Return the (X, Y) coordinate for the center point of the cell that contains the specified text.  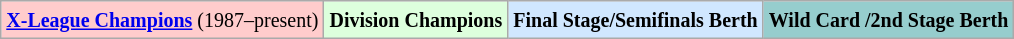
Division Champions (416, 20)
Final Stage/Semifinals Berth (636, 20)
X-League Champions (1987–present) (162, 20)
Wild Card /2nd Stage Berth (888, 20)
